Identify which cell holds the provided text, then report its (x, y) central coordinate. 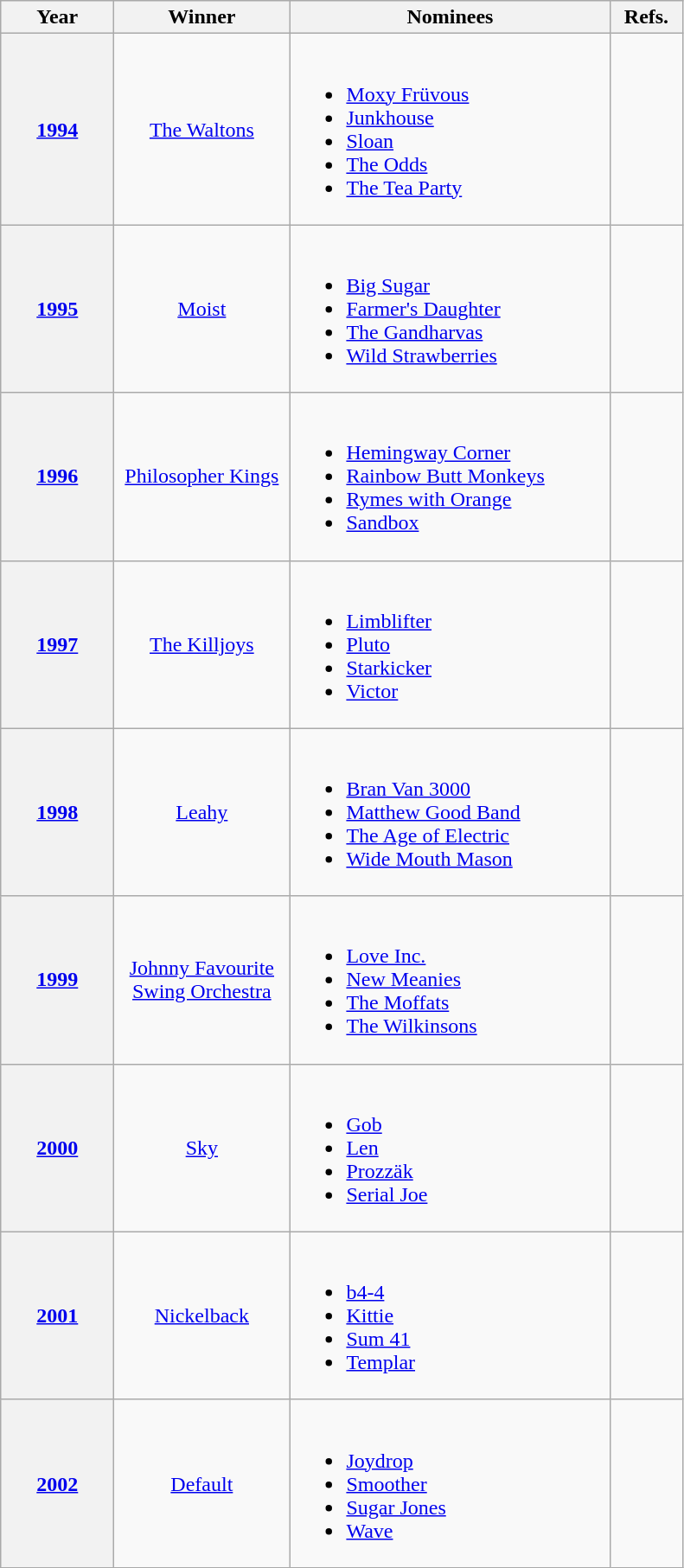
Philosopher Kings (202, 477)
1995 (57, 309)
Love Inc.New MeaniesThe MoffatsThe Wilkinsons (450, 980)
JoydropSmootherSugar JonesWave (450, 1483)
2002 (57, 1483)
1999 (57, 980)
Sky (202, 1148)
Hemingway CornerRainbow Butt MonkeysRymes with OrangeSandbox (450, 477)
GobLenProzzäkSerial Joe (450, 1148)
1998 (57, 812)
Default (202, 1483)
Bran Van 3000Matthew Good BandThe Age of ElectricWide Mouth Mason (450, 812)
Leahy (202, 812)
2001 (57, 1315)
Nominees (450, 17)
1994 (57, 130)
Year (57, 17)
LimblifterPlutoStarkickerVictor (450, 644)
Moist (202, 309)
The Killjoys (202, 644)
Refs. (647, 17)
b4-4KittieSum 41Templar (450, 1315)
Moxy FrüvousJunkhouseSloanThe OddsThe Tea Party (450, 130)
Johnny Favourite Swing Orchestra (202, 980)
1996 (57, 477)
2000 (57, 1148)
1997 (57, 644)
Winner (202, 17)
The Waltons (202, 130)
Nickelback (202, 1315)
Big SugarFarmer's DaughterThe GandharvasWild Strawberries (450, 309)
